Pinpoint the cell where the given text exists, returning its (X, Y) midpoint coordinate. 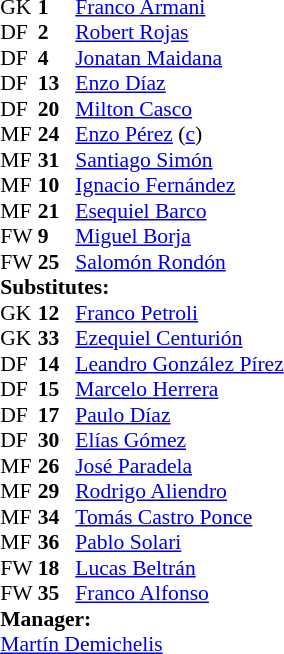
Ezequiel Centurión (180, 339)
Franco Alfonso (180, 593)
29 (57, 491)
17 (57, 415)
26 (57, 466)
34 (57, 517)
Ignacio Fernández (180, 185)
Enzo Pérez (c) (180, 135)
20 (57, 109)
Paulo Díaz (180, 415)
Miguel Borja (180, 237)
Franco Petroli (180, 313)
14 (57, 364)
Marcelo Herrera (180, 389)
Salomón Rondón (180, 262)
Manager: (142, 619)
2 (57, 33)
Jonatan Maidana (180, 58)
25 (57, 262)
Elías Gómez (180, 441)
Pablo Solari (180, 543)
9 (57, 237)
Rodrigo Aliendro (180, 491)
Milton Casco (180, 109)
Robert Rojas (180, 33)
36 (57, 543)
José Paradela (180, 466)
31 (57, 160)
30 (57, 441)
18 (57, 568)
13 (57, 83)
24 (57, 135)
35 (57, 593)
10 (57, 185)
12 (57, 313)
21 (57, 211)
Lucas Beltrán (180, 568)
Esequiel Barco (180, 211)
Santiago Simón (180, 160)
Leandro González Pírez (180, 364)
Tomás Castro Ponce (180, 517)
Substitutes: (142, 287)
4 (57, 58)
33 (57, 339)
Enzo Díaz (180, 83)
15 (57, 389)
